Determine the (x, y) coordinate at the center of the cell enclosing the given text.  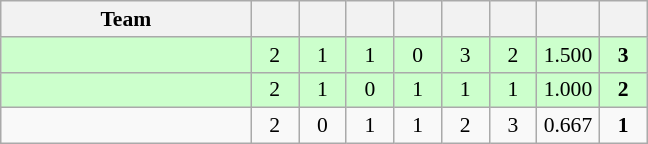
0.667 (568, 126)
1.000 (568, 90)
1.500 (568, 55)
Team (126, 19)
